Provide the (X, Y) coordinate of the cell's center where the given text is located.  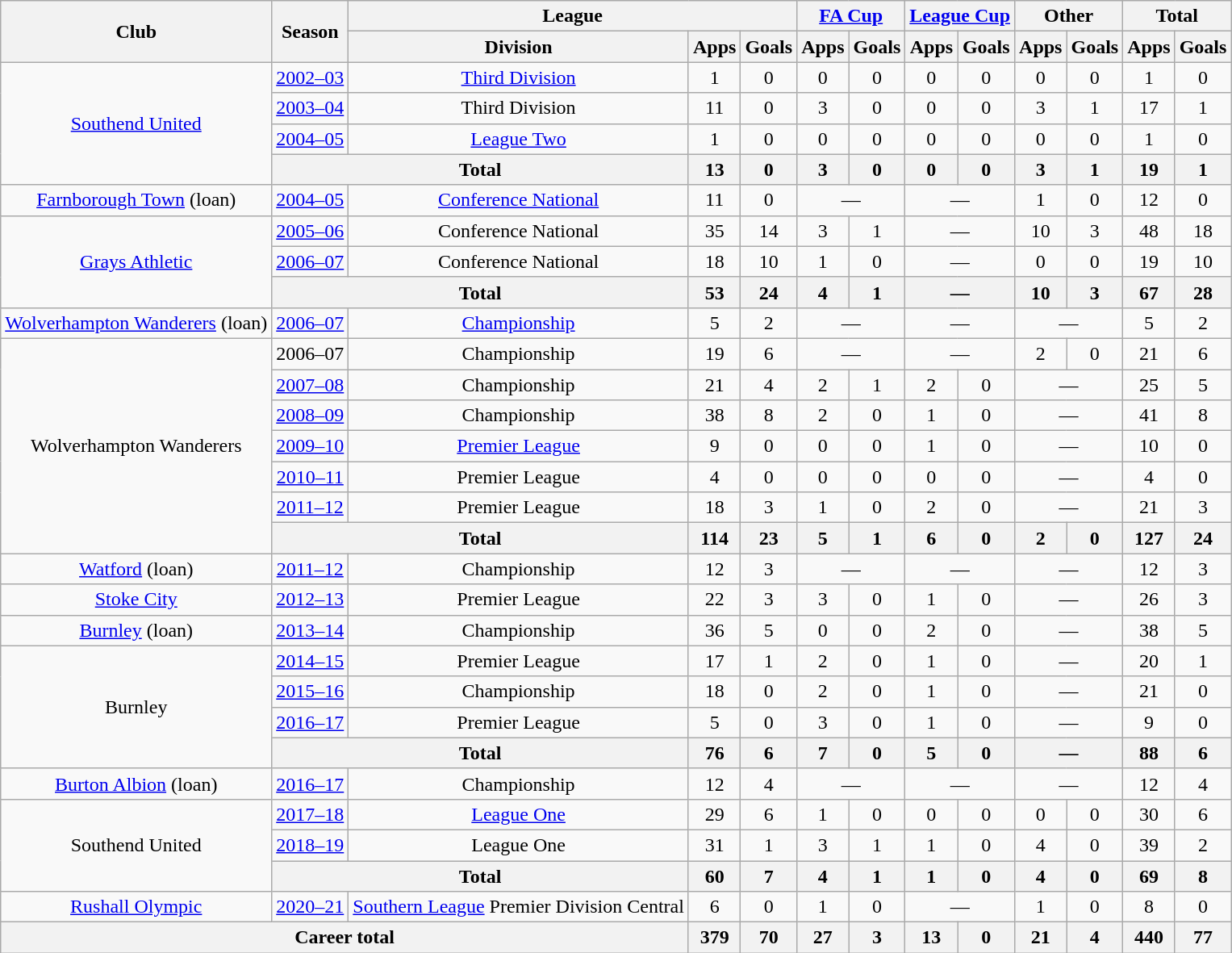
2007–08 (310, 385)
29 (714, 814)
2015–16 (310, 692)
114 (714, 538)
2005–06 (310, 231)
30 (1149, 814)
Burnley (136, 707)
Stoke City (136, 600)
Burnley (loan) (136, 630)
70 (769, 938)
127 (1149, 538)
2013–14 (310, 630)
48 (1149, 231)
28 (1203, 292)
2018–19 (310, 845)
Southern League Premier Division Central (519, 907)
2008–09 (310, 416)
Wolverhampton Wanderers (136, 445)
31 (714, 845)
77 (1203, 938)
76 (714, 753)
2002–03 (310, 77)
60 (714, 876)
35 (714, 231)
23 (769, 538)
69 (1149, 876)
League (573, 16)
20 (1149, 661)
2010–11 (310, 477)
2012–13 (310, 600)
Club (136, 31)
22 (714, 600)
Watford (loan) (136, 569)
FA Cup (851, 16)
Grays Athletic (136, 261)
2020–21 (310, 907)
39 (1149, 845)
Burton Albion (loan) (136, 784)
53 (714, 292)
25 (1149, 385)
2009–10 (310, 446)
Career total (345, 938)
67 (1149, 292)
Rushall Olympic (136, 907)
88 (1149, 753)
League Cup (960, 16)
Other (1069, 16)
Farnborough Town (loan) (136, 200)
379 (714, 938)
Wolverhampton Wanderers (loan) (136, 323)
League Two (519, 139)
2003–04 (310, 108)
2014–15 (310, 661)
440 (1149, 938)
27 (823, 938)
Season (310, 31)
2017–18 (310, 814)
36 (714, 630)
14 (769, 231)
26 (1149, 600)
41 (1149, 416)
Division (519, 47)
